Provide the (x, y) coordinate of the cell's center where the given text is located.  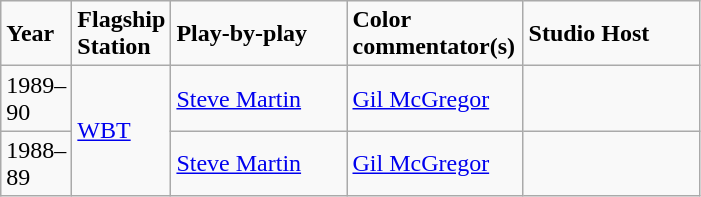
WBT (122, 131)
1988–89 (36, 164)
Color commentator(s) (435, 34)
Play-by-play (259, 34)
1989–90 (36, 98)
Studio Host (611, 34)
Year (36, 34)
Flagship Station (122, 34)
